Determine the (x, y) coordinate at the center of the cell enclosing the given text.  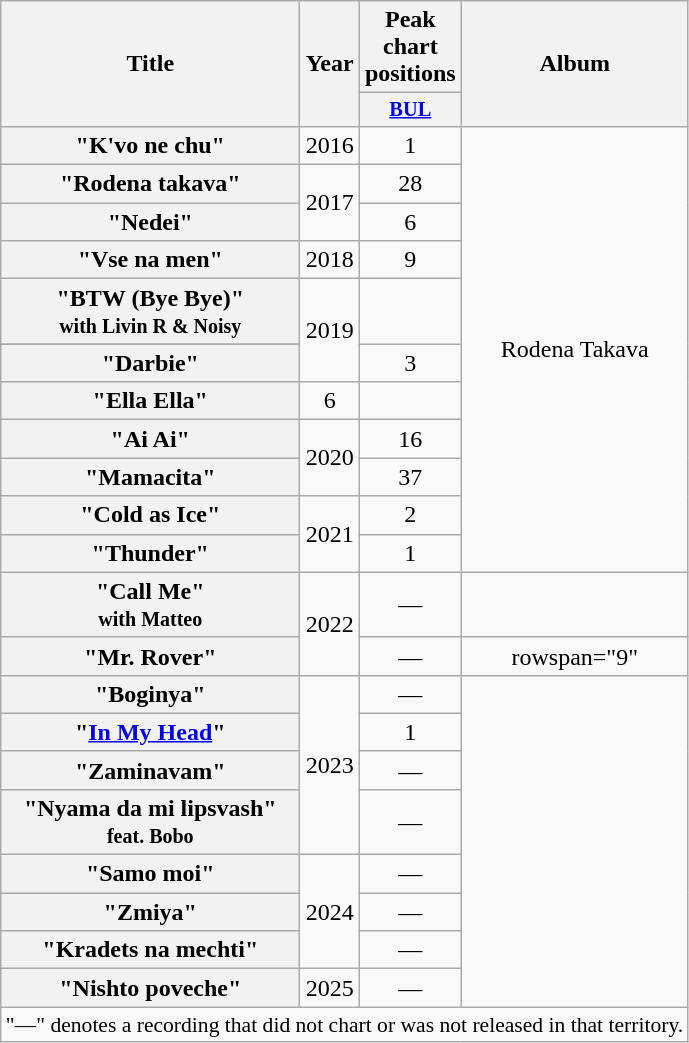
"Nishto poveche" (150, 988)
2021 (330, 534)
2016 (330, 145)
"In My Head" (150, 732)
9 (410, 260)
"Nyama da mi lipsvash" feat. Bobo (150, 822)
"Mamacita" (150, 477)
2020 (330, 458)
"Ai Ai" (150, 439)
Peak chart positions (410, 47)
16 (410, 439)
"Boginya" (150, 694)
Rodena Takava (574, 349)
28 (410, 184)
2019 (330, 330)
2024 (330, 912)
2018 (330, 260)
"Cold as Ice" (150, 515)
rowspan="9" (574, 656)
2023 (330, 764)
"K'vo ne chu" (150, 145)
"Ella Ella" (150, 401)
37 (410, 477)
"Zmiya" (150, 912)
"Kradets na mechti" (150, 950)
"Rodena takava" (150, 184)
"Zaminavam" (150, 770)
2022 (330, 624)
Album (574, 64)
"Samo moi" (150, 874)
Year (330, 64)
"BTW (Bye Bye)" with Livin R & Noisy (150, 312)
"—" denotes a recording that did not chart or was not released in that territory. (345, 1025)
3 (410, 363)
Title (150, 64)
"Darbie" (150, 363)
"Mr. Rover" (150, 656)
"Vse na men" (150, 260)
"Call Me" with Matteo (150, 604)
2025 (330, 988)
"Nedei" (150, 222)
"Thunder" (150, 553)
BUL (410, 110)
2 (410, 515)
2017 (330, 203)
